Identify which cell holds the provided text, then report its [x, y] central coordinate. 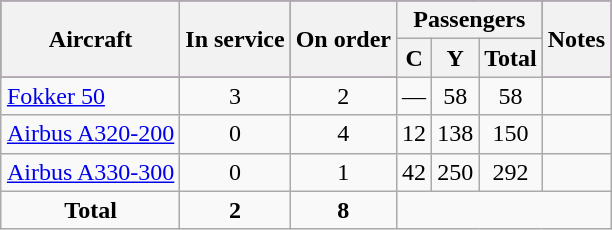
292 [511, 172]
Y [456, 58]
4 [343, 134]
Airbus A320-200 [90, 134]
138 [456, 134]
On order [343, 39]
Aircraft [90, 39]
3 [235, 96]
In service [235, 39]
12 [414, 134]
150 [511, 134]
Notes [576, 39]
C [414, 58]
1 [343, 172]
250 [456, 172]
8 [343, 210]
Passengers [470, 20]
— [414, 96]
42 [414, 172]
Airbus A330-300 [90, 172]
Fokker 50 [90, 96]
